Scan for the cell matching the given text and deliver its (x, y) coordinate at center. 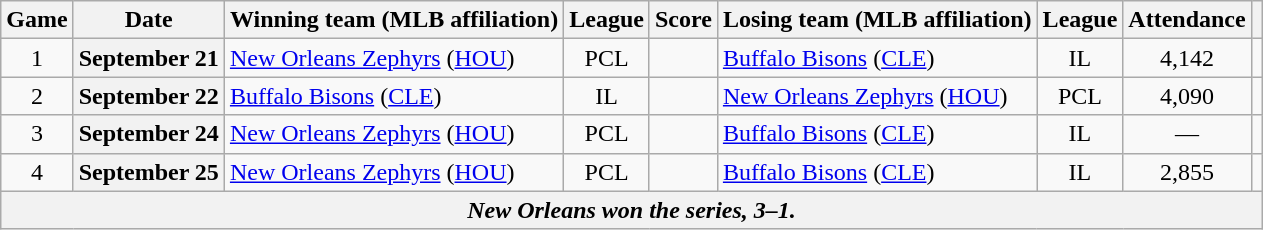
Score (683, 20)
4 (37, 172)
1 (37, 58)
2,855 (1187, 172)
3 (37, 134)
New Orleans won the series, 3–1. (632, 210)
4,090 (1187, 96)
Attendance (1187, 20)
September 22 (148, 96)
September 24 (148, 134)
Losing team (MLB affiliation) (877, 20)
Date (148, 20)
September 21 (148, 58)
4,142 (1187, 58)
September 25 (148, 172)
Game (37, 20)
Winning team (MLB affiliation) (394, 20)
2 (37, 96)
— (1187, 134)
